Detect which cell encompasses the target text, then output its [X, Y] center coordinate. 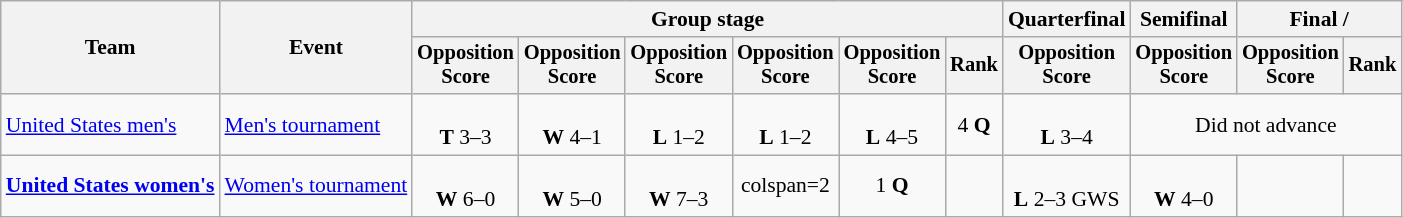
L 3–4 [1067, 124]
W 5–0 [572, 186]
Quarterfinal [1067, 19]
United States men's [110, 124]
colspan=2 [786, 186]
United States women's [110, 186]
4 Q [974, 124]
T 3–3 [466, 124]
Event [316, 48]
W 6–0 [466, 186]
Women's tournament [316, 186]
1 Q [892, 186]
W 4–0 [1184, 186]
W 7–3 [678, 186]
L 4–5 [892, 124]
Final / [1319, 19]
Group stage [708, 19]
W 4–1 [572, 124]
Team [110, 48]
L 2–3 GWS [1067, 186]
Men's tournament [316, 124]
Did not advance [1266, 124]
Semifinal [1184, 19]
